Provide the [x, y] coordinate of the cell's center where the given text is located.  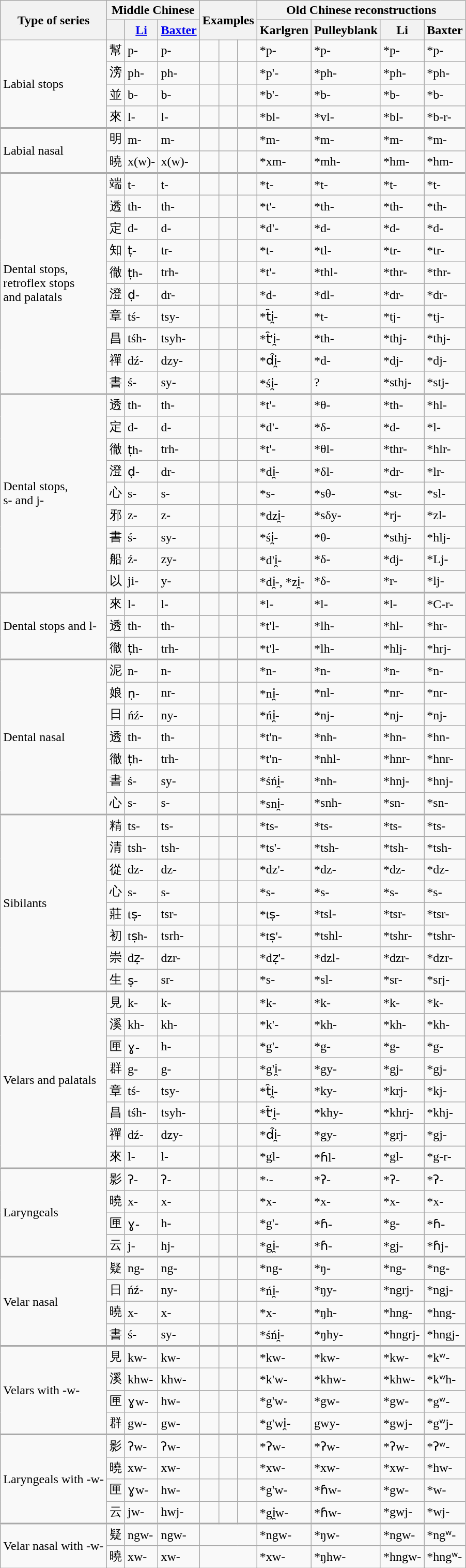
*ngrj- [402, 1291]
*srj- [445, 981]
Laryngeals with -w- [54, 1479]
Labial nasal [54, 151]
*k'- [284, 1025]
*dz'- [284, 870]
知 [116, 250]
hwj- [179, 1512]
邪 [116, 515]
*kʷh- [445, 1380]
*ŋ- [346, 1268]
Dental stops,retroflex stopsand palatals [54, 283]
滂 [116, 72]
*hngʷ- [445, 1557]
Pulleyblank [346, 30]
並 [116, 95]
*·- [284, 1179]
Sibilants [54, 903]
*khy- [346, 1113]
船 [116, 560]
*dl- [346, 295]
*ngj- [445, 1291]
*r- [402, 581]
Velar nasal with -w- [54, 1546]
*tṣ'- [284, 936]
jw- [141, 1512]
Middle Chinese [153, 10]
*tshl- [346, 936]
*ni̯- [284, 693]
j- [141, 1245]
*sδy- [346, 515]
*grj- [402, 1135]
*di̯- [284, 472]
*st- [402, 493]
*d'i̯- [284, 560]
*gʷ- [445, 1401]
*vl- [346, 117]
清 [116, 848]
*thl- [346, 273]
*Lj- [445, 560]
Karlgren [284, 30]
ṭ- [141, 250]
*dẓ'- [284, 958]
泥 [116, 670]
娘 [116, 693]
*θl- [346, 450]
*xm- [284, 161]
Dental stops and l- [54, 626]
*g'i̯- [284, 1068]
*hr- [445, 627]
*hrj- [445, 649]
sr- [179, 981]
*lr- [445, 472]
*ts'- [284, 848]
*g'wi̯- [284, 1423]
*ky- [346, 1091]
*p'- [284, 72]
ṇ- [141, 693]
*nl- [346, 693]
*rj- [402, 515]
*ngʷ- [445, 1535]
生 [116, 981]
*sr- [402, 981]
Type of series [54, 20]
*krj- [402, 1091]
*ɦl- [346, 1157]
Velar nasal [54, 1302]
*nhl- [346, 759]
*hlr- [445, 450]
*stj- [445, 383]
dẓ- [141, 958]
*C-r- [445, 604]
*ŋy- [346, 1291]
*kʷ- [445, 1357]
以 [116, 581]
*hngj- [445, 1334]
ź- [141, 560]
? [346, 383]
Laryngeals [54, 1213]
ṣ- [141, 981]
精 [116, 825]
*k'w- [284, 1380]
*dzl- [346, 958]
*dzi̯- [284, 515]
*hw- [445, 1468]
*ɦj- [445, 1245]
*khrj- [402, 1113]
*tl- [346, 250]
*hngw- [402, 1557]
*wj- [445, 1512]
*δl- [346, 472]
*b'- [284, 95]
幫 [116, 51]
*lj- [445, 581]
ji- [141, 581]
Dental stops,s- and j- [54, 493]
端 [116, 184]
*mh- [346, 161]
*sθ- [346, 493]
dzr- [179, 958]
*ʔʷ- [445, 1446]
崇 [116, 958]
*snh- [346, 804]
從 [116, 870]
*ŋh- [346, 1313]
*sni̯- [284, 804]
*khj- [445, 1113]
*tsl- [346, 914]
Velars and palatals [54, 1080]
*ŋhw- [346, 1557]
gwy- [346, 1423]
*hngrj- [402, 1334]
Old Chinese reconstructions [361, 10]
*gi̯- [284, 1245]
*b-r- [445, 117]
*zl- [445, 515]
tsr- [179, 914]
*w- [445, 1490]
*gʷj- [445, 1423]
zy- [179, 560]
nr- [179, 693]
初 [116, 936]
Labial stops [54, 84]
tr- [179, 250]
*g-r- [445, 1157]
*gi̯w- [284, 1512]
明 [116, 140]
y- [179, 581]
*ŋw- [346, 1535]
tṣ- [141, 914]
*kj- [445, 1091]
hj- [179, 1245]
Examples [228, 20]
莊 [116, 914]
*ŋhy- [346, 1334]
tṣh- [141, 936]
tsrh- [179, 936]
*di̯-, *zi̯- [284, 581]
*tṣ- [284, 914]
Velars with -w- [54, 1390]
Dental nasal [54, 736]
